Return [x, y] of the center of cell containing provided text 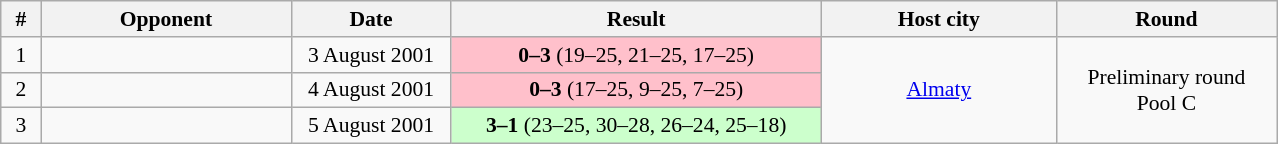
Host city [938, 19]
# [21, 19]
1 [21, 55]
3 August 2001 [371, 55]
0–3 (17–25, 9–25, 7–25) [636, 90]
Date [371, 19]
Round [1166, 19]
3–1 (23–25, 30–28, 26–24, 25–18) [636, 126]
3 [21, 126]
Opponent [166, 19]
Preliminary roundPool C [1166, 90]
4 August 2001 [371, 90]
Result [636, 19]
0–3 (19–25, 21–25, 17–25) [636, 55]
2 [21, 90]
5 August 2001 [371, 126]
Almaty [938, 90]
